From the cell containing the given text, extract its center point as (X, Y) coordinate. 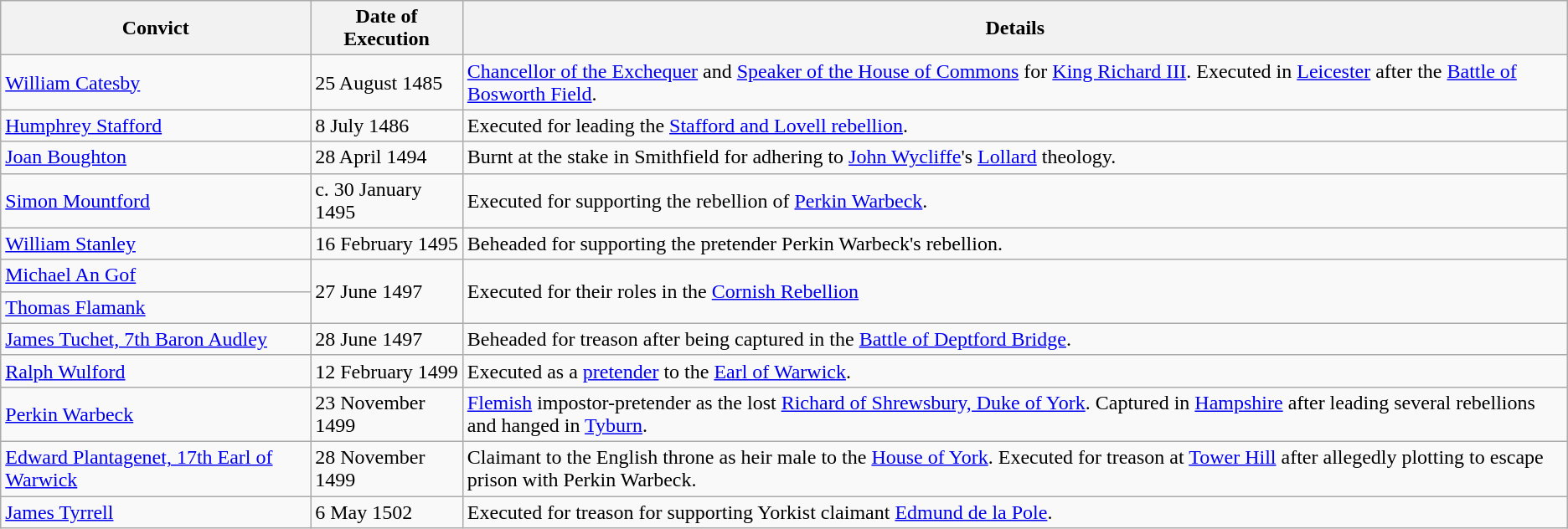
Edward Plantagenet, 17th Earl of Warwick (156, 469)
Executed for leading the Stafford and Lovell rebellion. (1015, 126)
23 November 1499 (387, 413)
William Stanley (156, 244)
12 February 1499 (387, 371)
Convict (156, 28)
James Tuchet, 7th Baron Audley (156, 339)
Executed for their roles in the Cornish Rebellion (1015, 291)
Executed for supporting the rebellion of Perkin Warbeck. (1015, 201)
Executed for treason for supporting Yorkist claimant Edmund de la Pole. (1015, 511)
8 July 1486 (387, 126)
Beheaded for supporting the pretender Perkin Warbeck's rebellion. (1015, 244)
25 August 1485 (387, 82)
Burnt at the stake in Smithfield for adhering to John Wycliffe's Lollard theology. (1015, 157)
Executed as a pretender to the Earl of Warwick. (1015, 371)
Chancellor of the Exchequer and Speaker of the House of Commons for King Richard III. Executed in Leicester after the Battle of Bosworth Field. (1015, 82)
Perkin Warbeck (156, 413)
Joan Boughton (156, 157)
c. 30 January 1495 (387, 201)
Details (1015, 28)
27 June 1497 (387, 291)
28 June 1497 (387, 339)
Ralph Wulford (156, 371)
Beheaded for treason after being captured in the Battle of Deptford Bridge. (1015, 339)
William Catesby (156, 82)
16 February 1495 (387, 244)
Date of Execution (387, 28)
6 May 1502 (387, 511)
28 April 1494 (387, 157)
Humphrey Stafford (156, 126)
Thomas Flamank (156, 307)
Michael An Gof (156, 275)
28 November 1499 (387, 469)
James Tyrrell (156, 511)
Simon Mountford (156, 201)
